Scan for the cell matching the given text and deliver its (X, Y) coordinate at center. 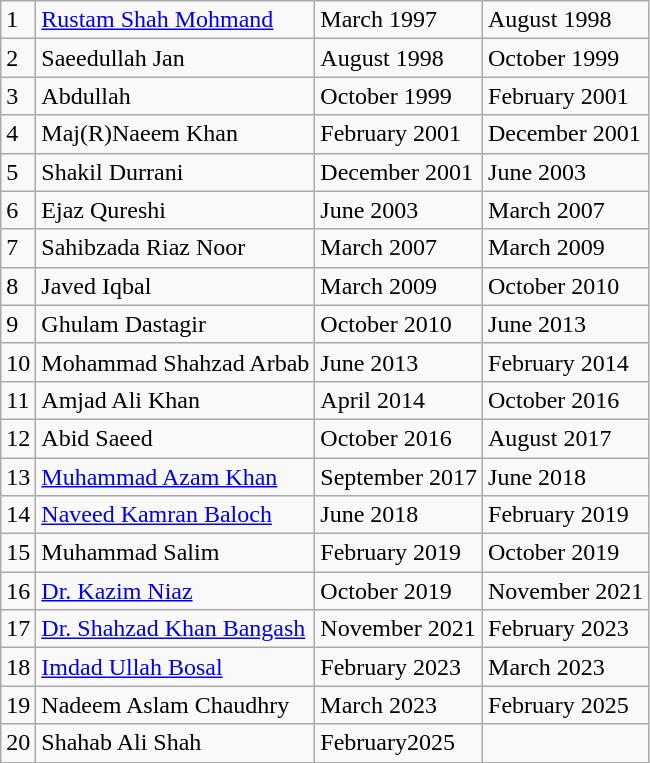
Ghulam Dastagir (176, 324)
5 (18, 172)
Dr. Shahzad Khan Bangash (176, 629)
Mohammad Shahzad Arbab (176, 362)
Dr. Kazim Niaz (176, 591)
15 (18, 553)
9 (18, 324)
Abid Saeed (176, 438)
3 (18, 96)
10 (18, 362)
Amjad Ali Khan (176, 400)
1 (18, 20)
Imdad Ullah Bosal (176, 667)
Sahibzada Riaz Noor (176, 248)
Ejaz Qureshi (176, 210)
Nadeem Aslam Chaudhry (176, 705)
8 (18, 286)
September 2017 (399, 477)
Saeedullah Jan (176, 58)
Shakil Durrani (176, 172)
17 (18, 629)
19 (18, 705)
February 2014 (566, 362)
Shahab Ali Shah (176, 743)
Rustam Shah Mohmand (176, 20)
March 1997 (399, 20)
April 2014 (399, 400)
Muhammad Azam Khan (176, 477)
August 2017 (566, 438)
14 (18, 515)
Abdullah (176, 96)
13 (18, 477)
February2025 (399, 743)
18 (18, 667)
20 (18, 743)
11 (18, 400)
Muhammad Salim (176, 553)
16 (18, 591)
6 (18, 210)
Javed Iqbal (176, 286)
12 (18, 438)
Maj(R)Naeem Khan (176, 134)
4 (18, 134)
2 (18, 58)
Naveed Kamran Baloch (176, 515)
February 2025 (566, 705)
7 (18, 248)
